Search for the cell housing the specified text and yield its [x, y] center coordinate. 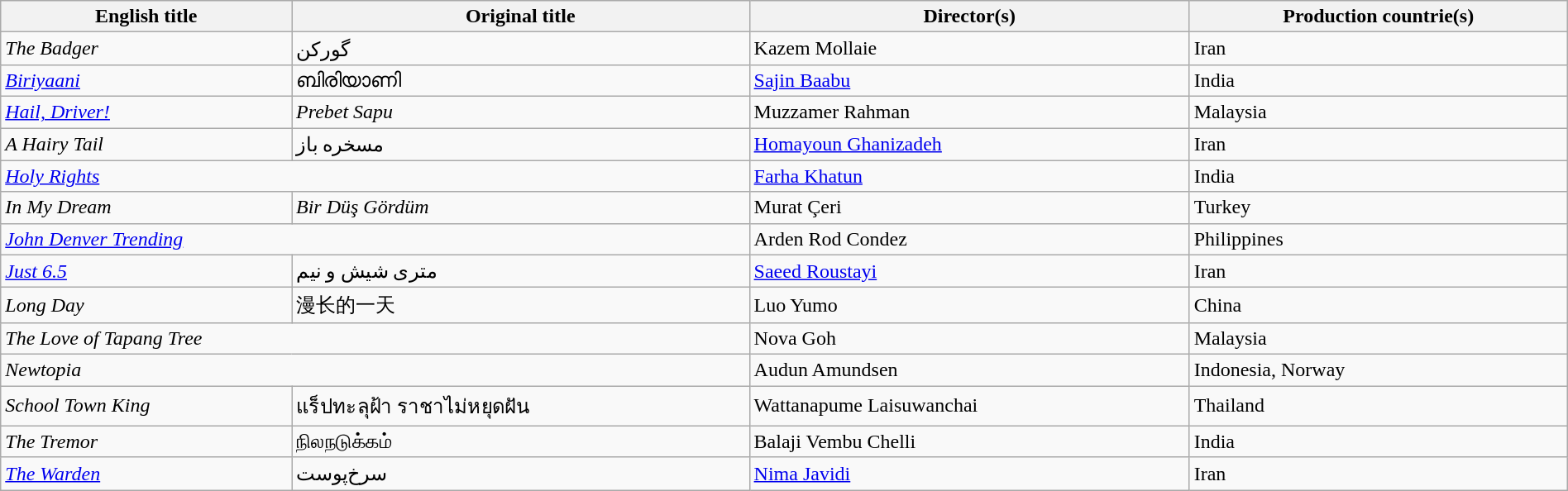
漫长的一天 [520, 306]
Homayoun Ghanizadeh [969, 144]
Arden Rod Condez [969, 239]
Director(s) [969, 17]
Nima Javidi [969, 474]
แร็ปทะลุฝ้า ราชาไม่หยุดฝัน [520, 405]
Murat Çeri [969, 207]
Just 6.5 [146, 271]
நிலநடுக்கம் [520, 441]
Thailand [1378, 405]
The Love of Tapang Tree [375, 338]
China [1378, 306]
Sajin Baabu [969, 80]
Audun Amundsen [969, 369]
متری شیش و نیم [520, 271]
Saeed Roustayi [969, 271]
Turkey [1378, 207]
مسخره باز [520, 144]
Production countrie(s) [1378, 17]
A Hairy Tail [146, 144]
Biriyaani [146, 80]
Prebet Sapu [520, 112]
Farha Khatun [969, 176]
Bir Düş Gördüm [520, 207]
English title [146, 17]
Muzzamer Rahman [969, 112]
John Denver Trending [375, 239]
In My Dream [146, 207]
School Town King [146, 405]
Nova Goh [969, 338]
Long Day [146, 306]
The Badger [146, 49]
گورکن [520, 49]
Holy Rights [375, 176]
سرخ‌پوست [520, 474]
Indonesia, Norway [1378, 369]
Philippines [1378, 239]
Newtopia [375, 369]
The Tremor [146, 441]
Balaji Vembu Chelli [969, 441]
Original title [520, 17]
Hail, Driver! [146, 112]
Wattanapume Laisuwanchai [969, 405]
Kazem Mollaie [969, 49]
ബിരിയാണി [520, 80]
Luo Yumo [969, 306]
The Warden [146, 474]
